Scan for the cell matching the given text and deliver its (x, y) coordinate at center. 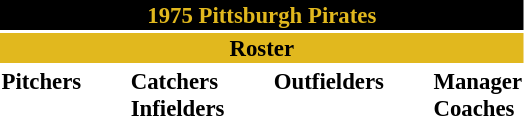
1975 Pittsburgh Pirates (262, 15)
Roster (262, 48)
